Output the [x, y] coordinate of the center of the cell containing the given text.  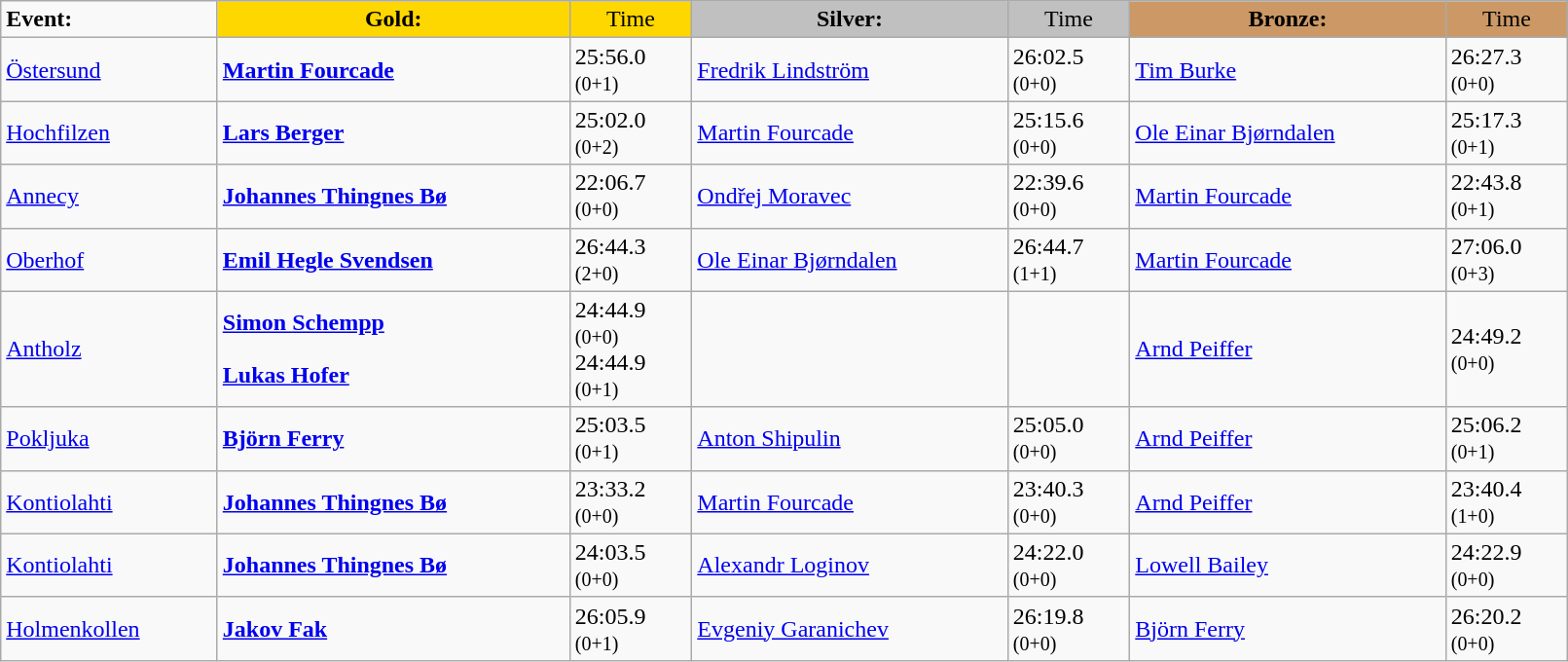
24:22.0(0+0) [1069, 565]
Simon SchemppLukas Hofer [393, 349]
Annecy [109, 197]
Östersund [109, 70]
22:39.6(0+0) [1069, 197]
Holmenkollen [109, 629]
25:05.0(0+0) [1069, 438]
Anton Shipulin [850, 438]
26:05.9(0+1) [631, 629]
Antholz [109, 349]
Emil Hegle Svendsen [393, 259]
Evgeniy Garanichev [850, 629]
Oberhof [109, 259]
24:44.9(0+0) 24:44.9(0+1) [631, 349]
23:40.3(0+0) [1069, 502]
Silver: [850, 19]
Lowell Bailey [1288, 565]
Ondřej Moravec [850, 197]
Hochfilzen [109, 132]
22:06.7(0+0) [631, 197]
Bronze: [1288, 19]
26:27.3(0+0) [1507, 70]
26:02.5(0+0) [1069, 70]
Event: [109, 19]
Jakov Fak [393, 629]
24:22.9(0+0) [1507, 565]
Fredrik Lindström [850, 70]
Lars Berger [393, 132]
26:20.2(0+0) [1507, 629]
25:17.3(0+1) [1507, 132]
Tim Burke [1288, 70]
26:44.3(2+0) [631, 259]
24:03.5(0+0) [631, 565]
Alexandr Loginov [850, 565]
25:56.0(0+1) [631, 70]
25:15.6(0+0) [1069, 132]
23:40.4(1+0) [1507, 502]
22:43.8(0+1) [1507, 197]
26:44.7(1+1) [1069, 259]
25:03.5(0+1) [631, 438]
23:33.2(0+0) [631, 502]
25:06.2(0+1) [1507, 438]
26:19.8(0+0) [1069, 629]
27:06.0(0+3) [1507, 259]
25:02.0(0+2) [631, 132]
Gold: [393, 19]
Pokljuka [109, 438]
24:49.2(0+0) [1507, 349]
